Return the [X, Y] coordinate for the center point of the cell that contains the specified text.  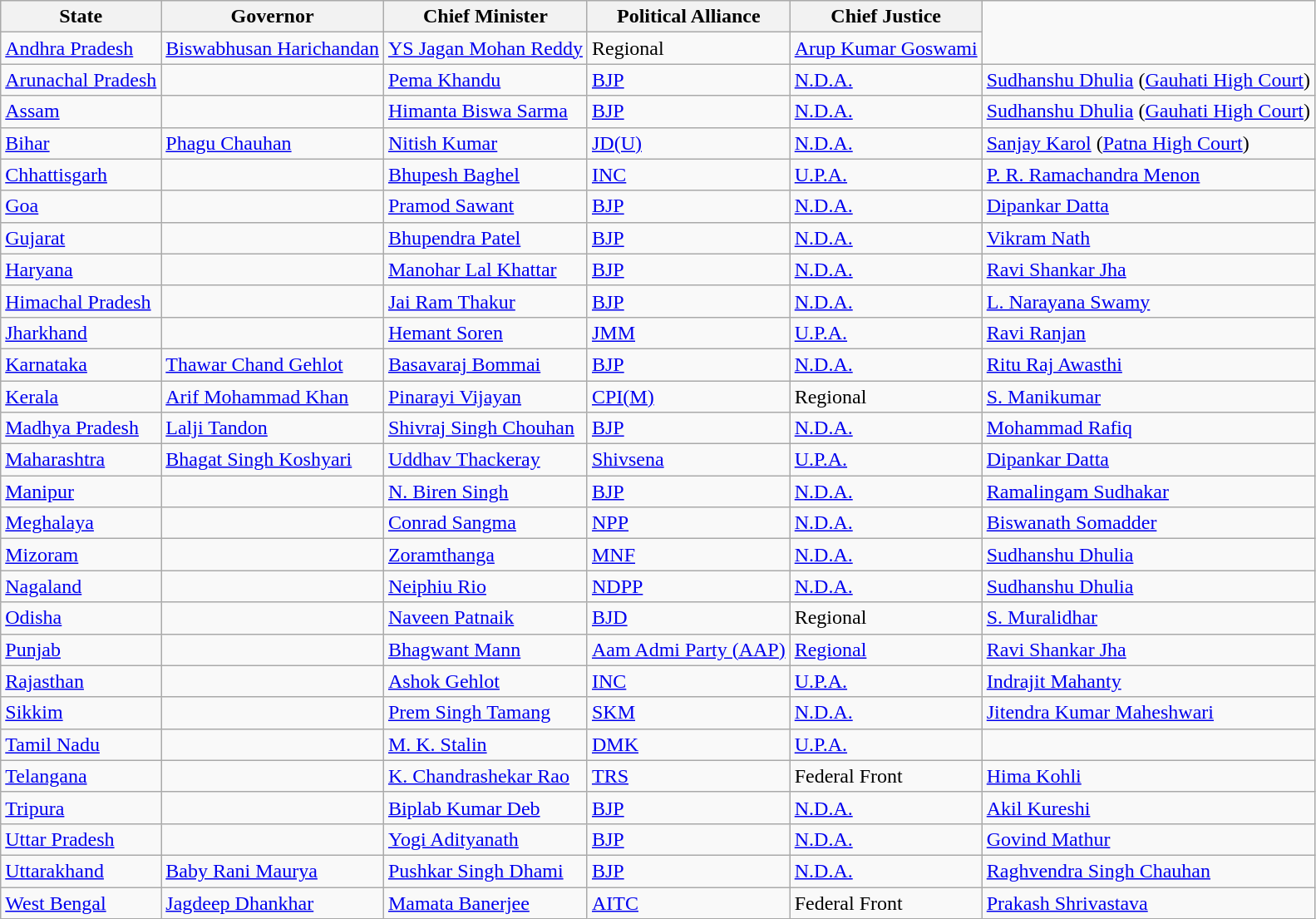
AITC [688, 902]
Basavaraj Bommai [485, 364]
Sanjay Karol (Patna High Court) [1148, 143]
Jharkhand [81, 333]
Baby Rani Maurya [273, 871]
West Bengal [81, 902]
Zoramthanga [485, 555]
BJD [688, 618]
Political Alliance [688, 17]
Assam [81, 111]
JD(U) [688, 143]
Yogi Adityanath [485, 839]
N. Biren Singh [485, 492]
Govind Mathur [1148, 839]
Haryana [81, 269]
Himanta Biswa Sarma [485, 111]
Jai Ram Thakur [485, 301]
Chief Justice [886, 17]
M. K. Stalin [485, 744]
Himachal Pradesh [81, 301]
Hima Kohli [1148, 776]
Vikram Nath [1148, 238]
Kerala [81, 397]
Manohar Lal Khattar [485, 269]
Bhagat Singh Koshyari [273, 460]
L. Narayana Swamy [1148, 301]
State [81, 17]
Chhattisgarh [81, 175]
Mizoram [81, 555]
Tripura [81, 808]
Ravi Ranjan [1148, 333]
Bhagwant Mann [485, 650]
YS Jagan Mohan Reddy [485, 48]
K. Chandrashekar Rao [485, 776]
NDPP [688, 586]
Lalji Tandon [273, 428]
S. Muralidhar [1148, 618]
Goa [81, 206]
Arif Mohammad Khan [273, 397]
Odisha [81, 618]
Nitish Kumar [485, 143]
Raghvendra Singh Chauhan [1148, 871]
Aam Admi Party (AAP) [688, 650]
Governor [273, 17]
Mamata Banerjee [485, 902]
Ramalingam Sudhakar [1148, 492]
Neiphiu Rio [485, 586]
Hemant Soren [485, 333]
DMK [688, 744]
Chief Minister [485, 17]
Ashok Gehlot [485, 681]
Pramod Sawant [485, 206]
Bhupesh Baghel [485, 175]
JMM [688, 333]
Uddhav Thackeray [485, 460]
Mohammad Rafiq [1148, 428]
Arunachal Pradesh [81, 80]
Rajasthan [81, 681]
Shivraj Singh Chouhan [485, 428]
NPP [688, 523]
Sikkim [81, 713]
SKM [688, 713]
Biplab Kumar Deb [485, 808]
Uttarakhand [81, 871]
Bhupendra Patel [485, 238]
Ritu Raj Awasthi [1148, 364]
P. R. Ramachandra Menon [1148, 175]
Shivsena [688, 460]
CPI(M) [688, 397]
Jitendra Kumar Maheshwari [1148, 713]
Uttar Pradesh [81, 839]
Pinarayi Vijayan [485, 397]
Thawar Chand Gehlot [273, 364]
Jagdeep Dhankhar [273, 902]
Bihar [81, 143]
Akil Kureshi [1148, 808]
Prem Singh Tamang [485, 713]
Conrad Sangma [485, 523]
Biswanath Somadder [1148, 523]
Biswabhusan Harichandan [273, 48]
S. Manikumar [1148, 397]
Manipur [81, 492]
Phagu Chauhan [273, 143]
Gujarat [81, 238]
Naveen Patnaik [485, 618]
Maharashtra [81, 460]
Pushkar Singh Dhami [485, 871]
MNF [688, 555]
Telangana [81, 776]
Andhra Pradesh [81, 48]
Meghalaya [81, 523]
Nagaland [81, 586]
Madhya Pradesh [81, 428]
Arup Kumar Goswami [886, 48]
Pema Khandu [485, 80]
Karnataka [81, 364]
Punjab [81, 650]
Prakash Shrivastava [1148, 902]
Indrajit Mahanty [1148, 681]
TRS [688, 776]
Tamil Nadu [81, 744]
